Detect which cell encompasses the target text, then output its [x, y] center coordinate. 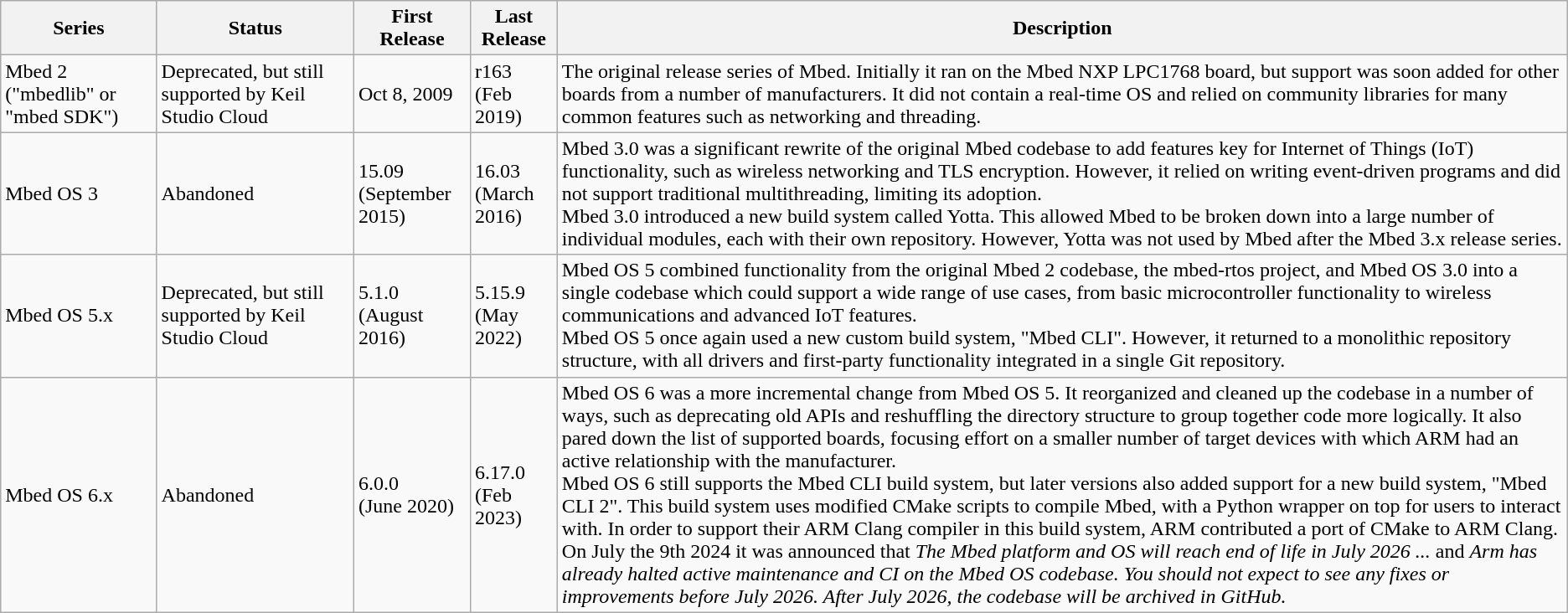
6.17.0(Feb 2023) [513, 494]
Status [255, 28]
First Release [412, 28]
Last Release [513, 28]
Series [79, 28]
Description [1062, 28]
r163(Feb 2019) [513, 94]
16.03(March 2016) [513, 193]
Mbed OS 6.x [79, 494]
5.1.0(August 2016) [412, 316]
5.15.9(May 2022) [513, 316]
6.0.0(June 2020) [412, 494]
Oct 8, 2009 [412, 94]
Mbed OS 5.x [79, 316]
Mbed OS 3 [79, 193]
Mbed 2 ("mbedlib" or "mbed SDK") [79, 94]
15.09(September 2015) [412, 193]
